Provide the (x, y) coordinate of the cell's center where the given text is located.  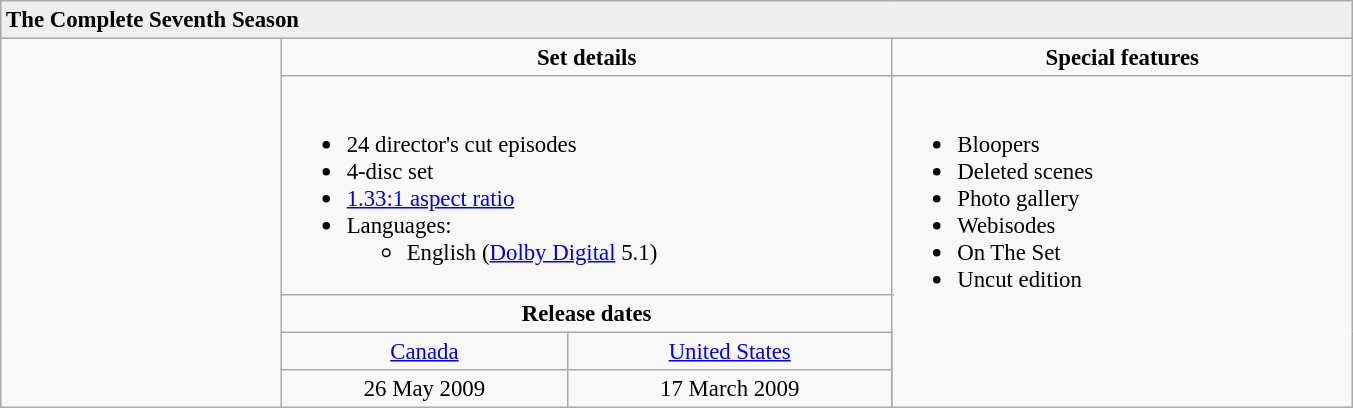
24 director's cut episodes4-disc set1.33:1 aspect ratioLanguages:English (Dolby Digital 5.1) (586, 185)
17 March 2009 (729, 388)
United States (729, 351)
The Complete Seventh Season (677, 20)
Set details (586, 58)
Release dates (586, 313)
BloopersDeleted scenesPhoto galleryWebisodesOn The SetUncut edition (1122, 242)
Special features (1122, 58)
26 May 2009 (424, 388)
Canada (424, 351)
